Scan for the cell matching the given text and deliver its (X, Y) coordinate at center. 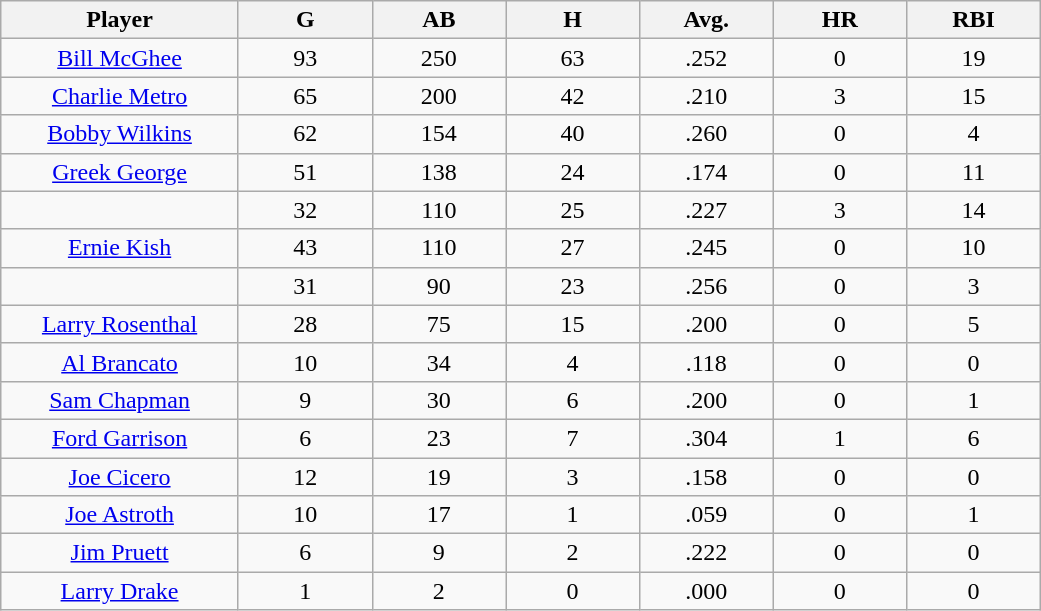
HR (840, 20)
154 (439, 134)
Al Brancato (120, 362)
65 (305, 96)
7 (573, 438)
Ford Garrison (120, 438)
28 (305, 324)
.252 (706, 58)
5 (974, 324)
Bill McGhee (120, 58)
Ernie Kish (120, 248)
25 (573, 210)
Larry Drake (120, 591)
40 (573, 134)
Sam Chapman (120, 400)
27 (573, 248)
.118 (706, 362)
17 (439, 515)
34 (439, 362)
24 (573, 172)
63 (573, 58)
Charlie Metro (120, 96)
Jim Pruett (120, 553)
.222 (706, 553)
.227 (706, 210)
Bobby Wilkins (120, 134)
AB (439, 20)
.174 (706, 172)
.256 (706, 286)
RBI (974, 20)
H (573, 20)
.304 (706, 438)
Larry Rosenthal (120, 324)
51 (305, 172)
42 (573, 96)
.245 (706, 248)
.059 (706, 515)
30 (439, 400)
138 (439, 172)
Player (120, 20)
.158 (706, 477)
43 (305, 248)
90 (439, 286)
75 (439, 324)
32 (305, 210)
250 (439, 58)
62 (305, 134)
Joe Astroth (120, 515)
12 (305, 477)
.210 (706, 96)
200 (439, 96)
31 (305, 286)
Avg. (706, 20)
93 (305, 58)
Greek George (120, 172)
14 (974, 210)
.000 (706, 591)
Joe Cicero (120, 477)
.260 (706, 134)
11 (974, 172)
G (305, 20)
